Find where the given text appears and provide that cell's center as [x, y] coordinate. 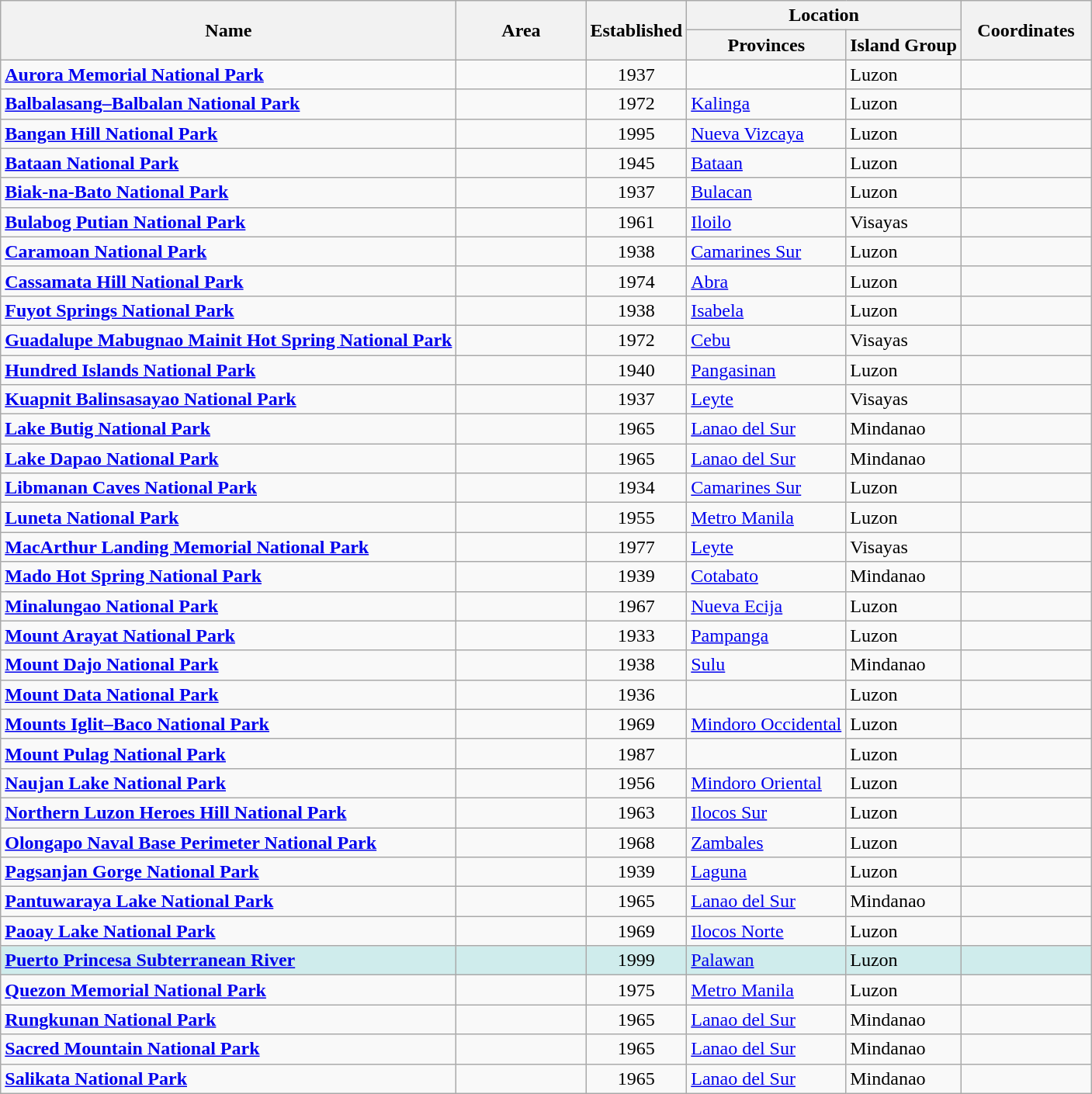
Bulacan [767, 192]
Luneta National Park [228, 518]
Paoay Lake National Park [228, 931]
Mado Hot Spring National Park [228, 576]
Hundred Islands National Park [228, 370]
Puerto Princesa Subterranean River [228, 961]
Minalungao National Park [228, 606]
Caramoan National Park [228, 251]
1933 [636, 635]
1974 [636, 281]
Mounts Iglit–Baco National Park [228, 724]
Mindoro Oriental [767, 783]
Bangan Hill National Park [228, 133]
Name [228, 30]
1940 [636, 370]
Lake Dapao National Park [228, 459]
Naujan Lake National Park [228, 783]
1934 [636, 488]
Isabela [767, 310]
Area [522, 30]
Bulabog Putian National Park [228, 222]
Fuyot Springs National Park [228, 310]
Pantuwaraya Lake National Park [228, 902]
Pangasinan [767, 370]
Balbalasang–Balbalan National Park [228, 104]
1977 [636, 547]
Cassamata Hill National Park [228, 281]
1987 [636, 753]
Olongapo Naval Base Perimeter National Park [228, 842]
Palawan [767, 961]
Northern Luzon Heroes Hill National Park [228, 812]
Location [824, 16]
Established [636, 30]
1961 [636, 222]
1967 [636, 606]
MacArthur Landing Memorial National Park [228, 547]
Sacred Mountain National Park [228, 1049]
Cebu [767, 340]
Nueva Ecija [767, 606]
Mount Data National Park [228, 694]
Mount Dajo National Park [228, 665]
Kalinga [767, 104]
1955 [636, 518]
Libmanan Caves National Park [228, 488]
1936 [636, 694]
Salikata National Park [228, 1078]
1956 [636, 783]
Iloilo [767, 222]
Sulu [767, 665]
Mount Pulag National Park [228, 753]
Cotabato [767, 576]
Mount Arayat National Park [228, 635]
1968 [636, 842]
1975 [636, 990]
Aurora Memorial National Park [228, 74]
Provinces [767, 45]
Island Group [903, 45]
Laguna [767, 872]
Quezon Memorial National Park [228, 990]
Bataan National Park [228, 163]
1995 [636, 133]
Biak-na-Bato National Park [228, 192]
Ilocos Norte [767, 931]
Coordinates [1026, 30]
Pagsanjan Gorge National Park [228, 872]
Zambales [767, 842]
Nueva Vizcaya [767, 133]
Kuapnit Balinsasayao National Park [228, 400]
Guadalupe Mabugnao Mainit Hot Spring National Park [228, 340]
Ilocos Sur [767, 812]
1999 [636, 961]
Mindoro Occidental [767, 724]
Bataan [767, 163]
Abra [767, 281]
Pampanga [767, 635]
Lake Butig National Park [228, 429]
1945 [636, 163]
1963 [636, 812]
Rungkunan National Park [228, 1020]
